Return the [X, Y] coordinate for the center point of the cell that contains the specified text.  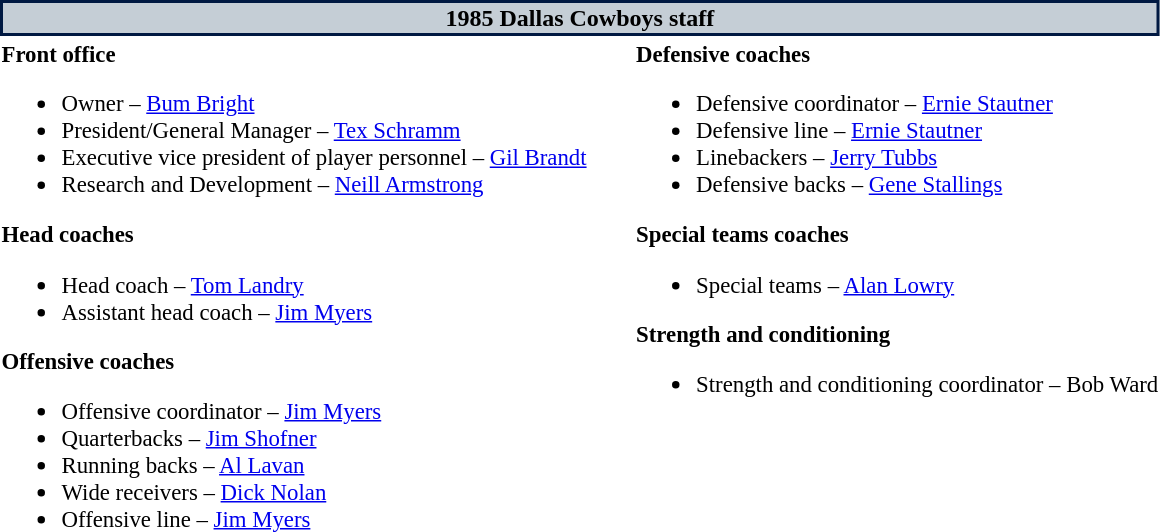
1985 Dallas Cowboys staff [580, 18]
